Return (x, y) of the center of cell containing provided text 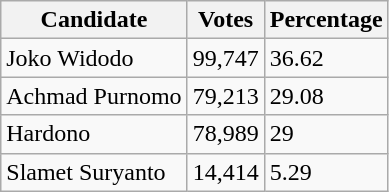
99,747 (226, 58)
29.08 (326, 96)
Achmad Purnomo (94, 96)
Percentage (326, 20)
Joko Widodo (94, 58)
29 (326, 134)
36.62 (326, 58)
Hardono (94, 134)
Candidate (94, 20)
Slamet Suryanto (94, 172)
Votes (226, 20)
79,213 (226, 96)
78,989 (226, 134)
14,414 (226, 172)
5.29 (326, 172)
